Return (X, Y) of the center of cell containing provided text 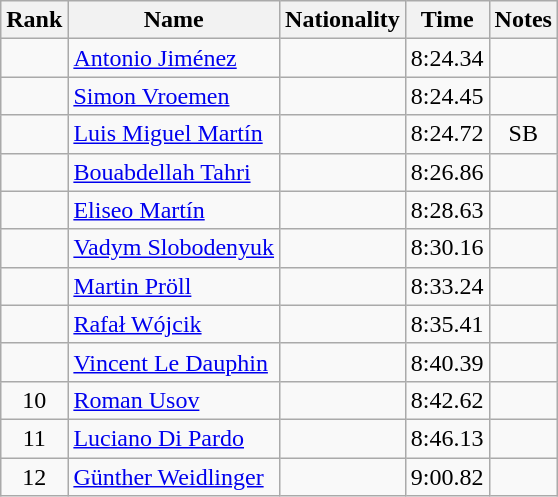
Notes (523, 20)
8:28.63 (447, 210)
8:26.86 (447, 172)
8:33.24 (447, 286)
8:40.39 (447, 362)
Bouabdellah Tahri (174, 172)
10 (34, 400)
Name (174, 20)
8:46.13 (447, 438)
Rank (34, 20)
Antonio Jiménez (174, 58)
Eliseo Martín (174, 210)
Günther Weidlinger (174, 477)
11 (34, 438)
Nationality (343, 20)
12 (34, 477)
Martin Pröll (174, 286)
9:00.82 (447, 477)
Luciano Di Pardo (174, 438)
Luis Miguel Martín (174, 134)
8:30.16 (447, 248)
Time (447, 20)
Vadym Slobodenyuk (174, 248)
Vincent Le Dauphin (174, 362)
8:24.72 (447, 134)
8:24.45 (447, 96)
Simon Vroemen (174, 96)
Rafał Wójcik (174, 324)
8:35.41 (447, 324)
8:42.62 (447, 400)
8:24.34 (447, 58)
SB (523, 134)
Roman Usov (174, 400)
